Pinpoint the cell where the given text exists, returning its (x, y) midpoint coordinate. 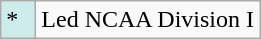
Led NCAA Division I (148, 20)
* (18, 20)
